Output the (x, y) coordinate of the center of the cell containing the given text.  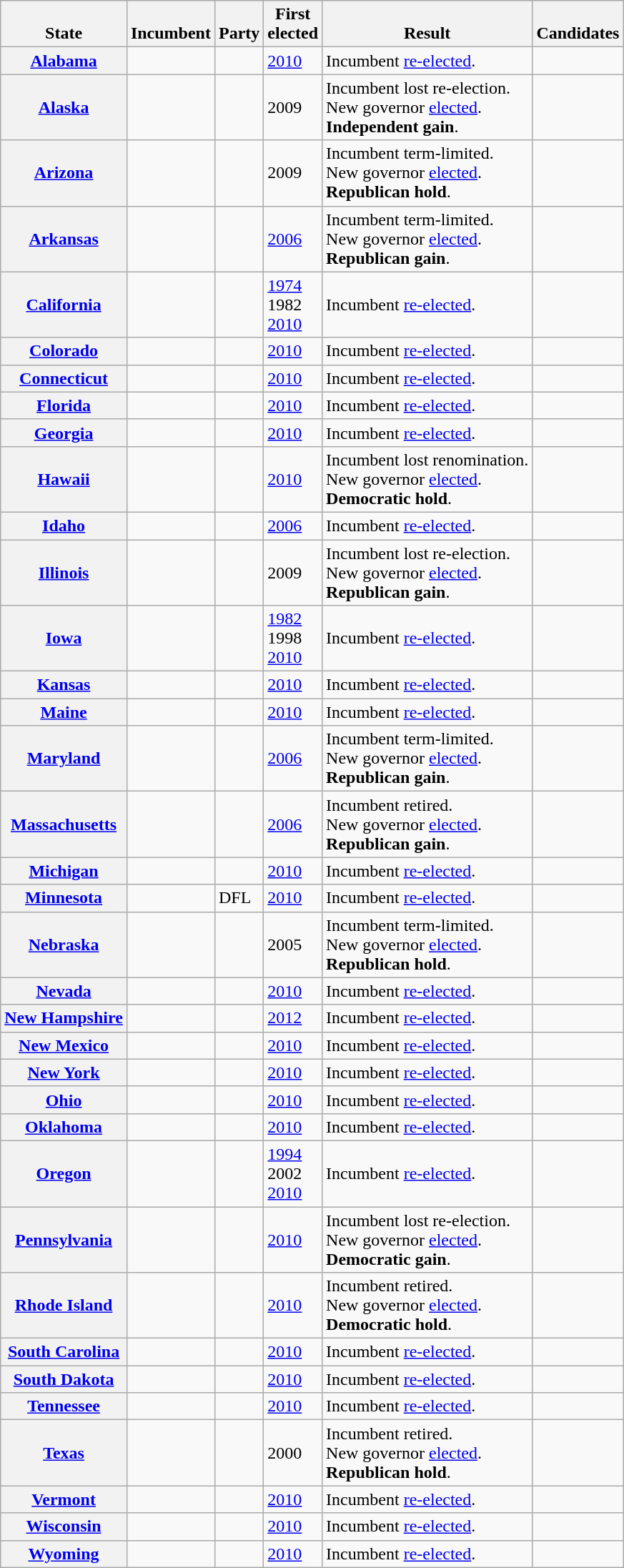
Alabama (64, 61)
Rhode Island (64, 1306)
Incumbent (170, 24)
Party (239, 24)
Maryland (64, 759)
19942002 2010 (293, 1173)
Oklahoma (64, 1127)
Idaho (64, 526)
Kansas (64, 685)
Nebraska (64, 945)
Incumbent lost renomination.New governor elected.Democratic hold. (427, 479)
Incumbent retired.New governor elected.Republican gain. (427, 824)
Texas (64, 1453)
Incumbent retired.New governor elected.Democratic hold. (427, 1306)
Oregon (64, 1173)
Candidates (578, 24)
Georgia (64, 433)
Wisconsin (64, 1527)
Illinois (64, 572)
South Dakota (64, 1379)
Arkansas (64, 239)
Vermont (64, 1499)
South Carolina (64, 1352)
Nevada (64, 991)
Maine (64, 712)
Result (427, 24)
Hawaii (64, 479)
New Hampshire (64, 1018)
New Mexico (64, 1045)
Massachusetts (64, 824)
California (64, 305)
Colorado (64, 351)
2000 (293, 1453)
19821998 2010 (293, 638)
New York (64, 1073)
Iowa (64, 638)
Firstelected (293, 24)
Incumbent retired.New governor elected.Republican hold. (427, 1453)
Arizona (64, 173)
Incumbent lost re-election.New governor elected.Republican gain. (427, 572)
DFL (239, 898)
Pennsylvania (64, 1240)
Wyoming (64, 1554)
Tennessee (64, 1406)
Minnesota (64, 898)
Michigan (64, 871)
State (64, 24)
Alaska (64, 107)
Incumbent lost re-election.New governor elected.Independent gain. (427, 107)
Florida (64, 405)
Connecticut (64, 378)
2005 (293, 945)
Incumbent lost re-election.New governor elected.Democratic gain. (427, 1240)
2012 (293, 1018)
19741982 2010 (293, 305)
Ohio (64, 1100)
